Determine the [X, Y] coordinate at the center of the cell enclosing the given text.  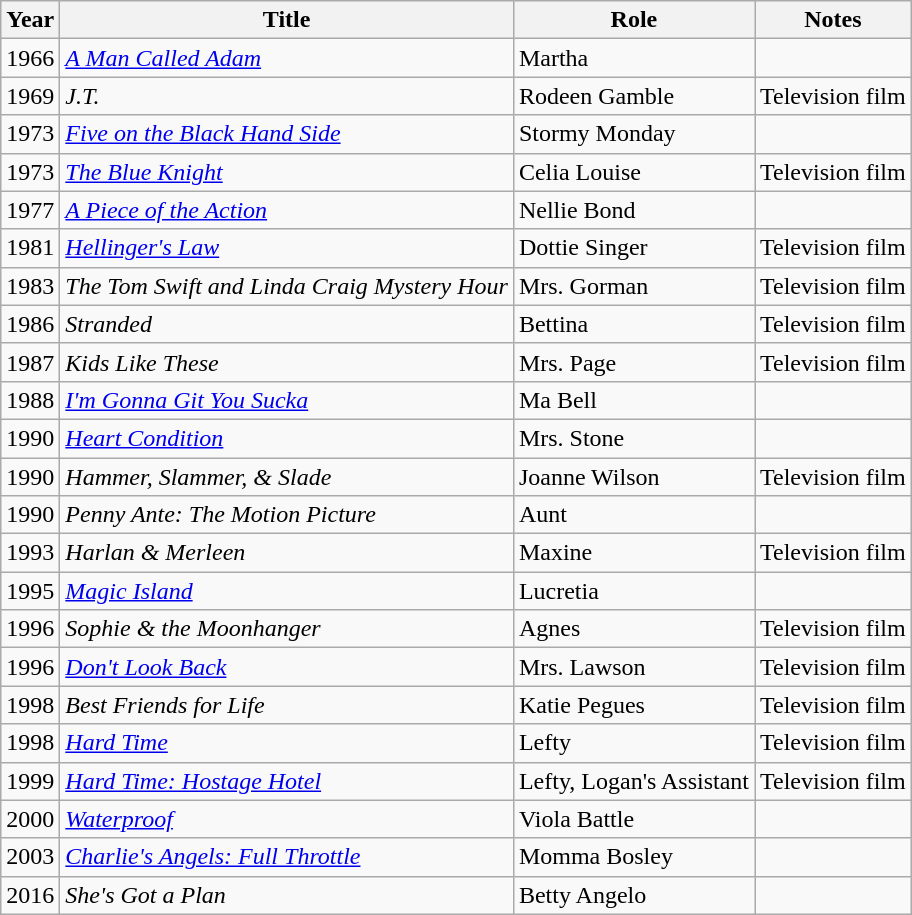
Mrs. Page [634, 362]
I'm Gonna Git You Sucka [287, 400]
1987 [30, 362]
2003 [30, 857]
Role [634, 20]
Kids Like These [287, 362]
Nellie Bond [634, 210]
J.T. [287, 96]
Katie Pegues [634, 705]
Heart Condition [287, 438]
Mrs. Stone [634, 438]
A Piece of the Action [287, 210]
Mrs. Gorman [634, 286]
Hammer, Slammer, & Slade [287, 477]
Celia Louise [634, 172]
2000 [30, 819]
Betty Angelo [634, 895]
Best Friends for Life [287, 705]
Hard Time [287, 743]
Rodeen Gamble [634, 96]
Maxine [634, 553]
1993 [30, 553]
Joanne Wilson [634, 477]
1966 [30, 58]
1969 [30, 96]
Lefty, Logan's Assistant [634, 781]
Notes [834, 20]
Viola Battle [634, 819]
1999 [30, 781]
The Tom Swift and Linda Craig Mystery Hour [287, 286]
Five on the Black Hand Side [287, 134]
Title [287, 20]
1981 [30, 248]
Agnes [634, 629]
Lefty [634, 743]
Year [30, 20]
Waterproof [287, 819]
Lucretia [634, 591]
Charlie's Angels: Full Throttle [287, 857]
2016 [30, 895]
1986 [30, 324]
Stranded [287, 324]
1977 [30, 210]
She's Got a Plan [287, 895]
Ma Bell [634, 400]
Momma Bosley [634, 857]
Hard Time: Hostage Hotel [287, 781]
A Man Called Adam [287, 58]
Hellinger's Law [287, 248]
Aunt [634, 515]
Penny Ante: The Motion Picture [287, 515]
Bettina [634, 324]
Harlan & Merleen [287, 553]
Sophie & the Moonhanger [287, 629]
Mrs. Lawson [634, 667]
The Blue Knight [287, 172]
Magic Island [287, 591]
Martha [634, 58]
Don't Look Back [287, 667]
1995 [30, 591]
Dottie Singer [634, 248]
Stormy Monday [634, 134]
1988 [30, 400]
1983 [30, 286]
